Return the [X, Y] coordinate for the center point of the cell that contains the specified text.  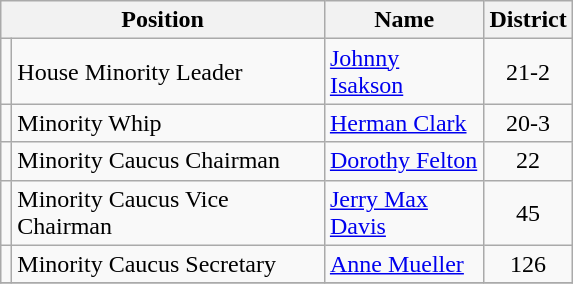
Dorothy Felton [404, 161]
District [528, 20]
Minority Caucus Vice Chairman [168, 212]
126 [528, 264]
Herman Clark [404, 123]
Johnny Isakson [404, 72]
Minority Caucus Secretary [168, 264]
Minority Caucus Chairman [168, 161]
20-3 [528, 123]
21-2 [528, 72]
Jerry Max Davis [404, 212]
45 [528, 212]
House Minority Leader [168, 72]
Anne Mueller [404, 264]
Minority Whip [168, 123]
Position [163, 20]
22 [528, 161]
Name [404, 20]
